Capture the cell that displays the provided text and extract its (x, y) central coordinate. 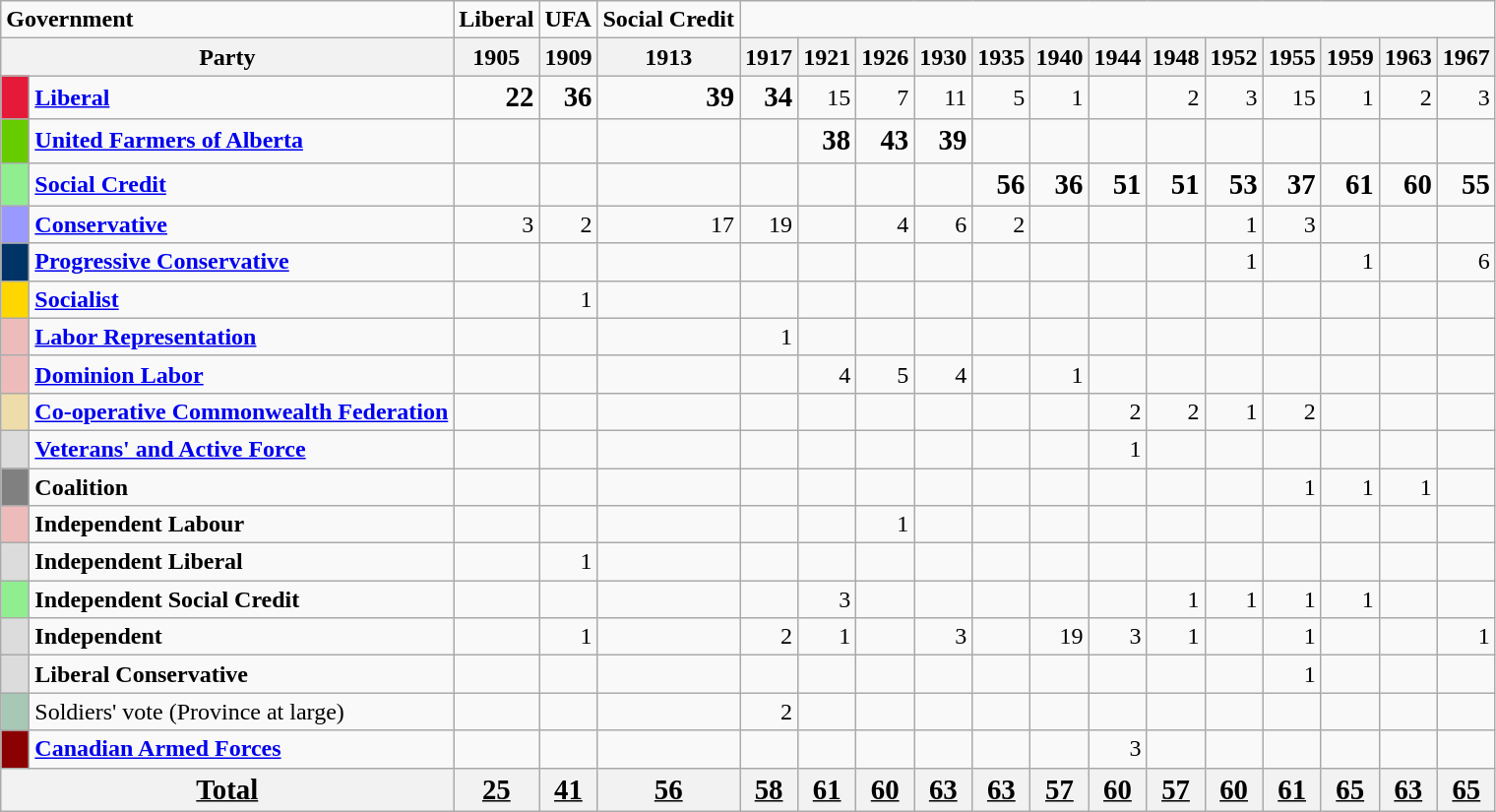
1955 (1291, 57)
Veterans' and Active Force (242, 449)
43 (886, 141)
Progressive Conservative (242, 262)
1930 (943, 57)
Independent Labour (242, 525)
1959 (1350, 57)
55 (1466, 184)
Independent (242, 637)
1967 (1466, 57)
1935 (1002, 57)
58 (770, 789)
Independent Social Credit (242, 599)
1948 (1175, 57)
Co-operative Commonwealth Federation (242, 411)
Coalition (242, 487)
United Farmers of Alberta (242, 141)
37 (1291, 184)
Liberal Conservative (242, 674)
1921 (827, 57)
1917 (770, 57)
Party (227, 57)
7 (886, 97)
22 (496, 97)
1940 (1059, 57)
1905 (496, 57)
1952 (1234, 57)
1926 (886, 57)
Soldiers' vote (Province at large) (242, 712)
Conservative (242, 224)
1944 (1118, 57)
25 (496, 789)
38 (827, 141)
Government (227, 20)
UFA (569, 20)
Labor Representation (242, 337)
Socialist (242, 299)
41 (569, 789)
Dominion Labor (242, 374)
53 (1234, 184)
1909 (569, 57)
34 (770, 97)
17 (669, 224)
Total (227, 789)
1913 (669, 57)
1963 (1407, 57)
Canadian Armed Forces (242, 749)
11 (943, 97)
Independent Liberal (242, 562)
